Return the [X, Y] coordinate for the center point of the cell that contains the specified text.  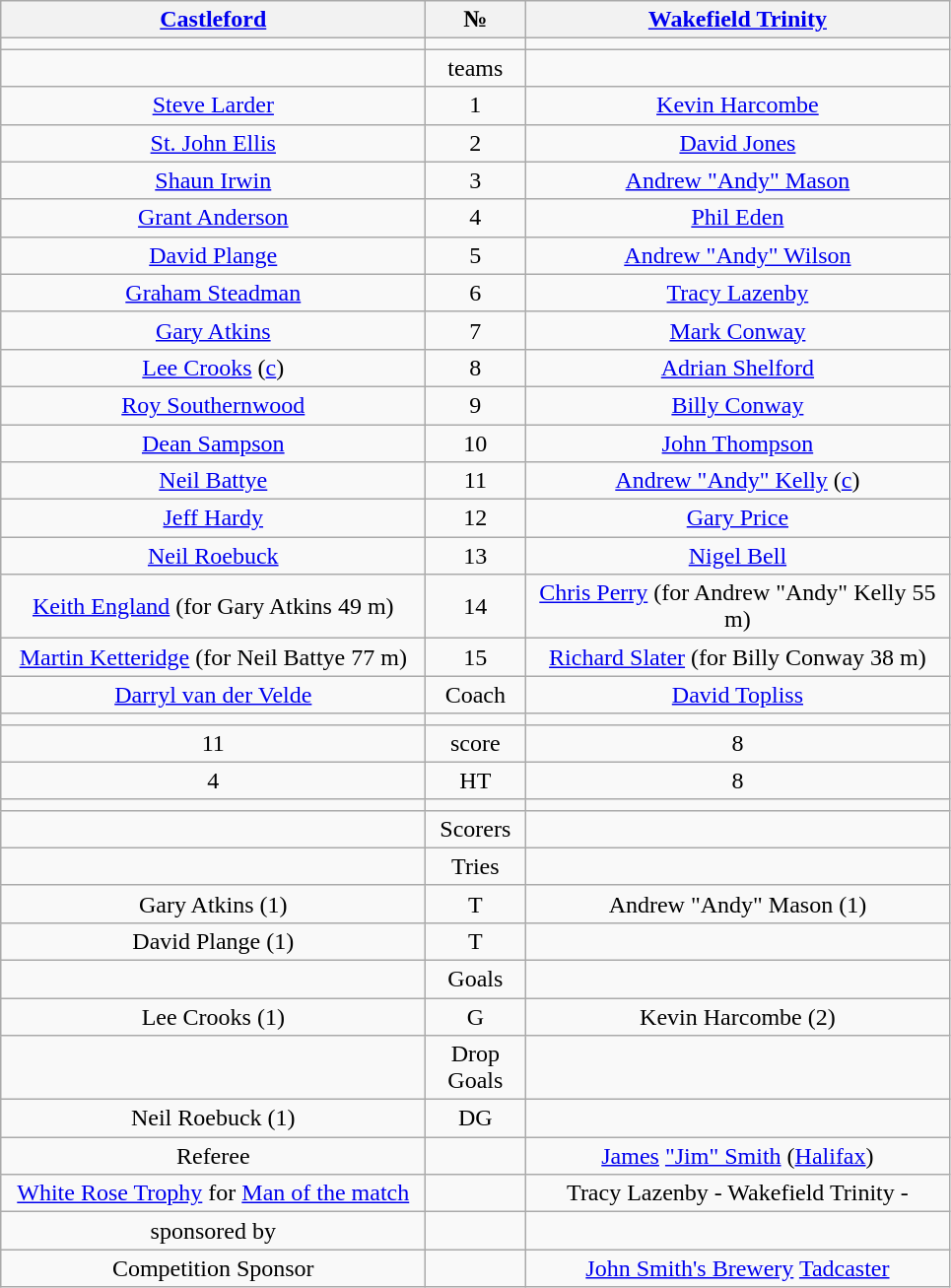
7 [475, 330]
Neil Battye [213, 481]
John Thompson [737, 442]
Neil Roebuck [213, 556]
14 [475, 607]
12 [475, 518]
Lee Crooks (c) [213, 368]
G [475, 1016]
Mark Conway [737, 330]
sponsored by [213, 1231]
Martin Ketteridge (for Neil Battye 77 m) [213, 657]
Kevin Harcombe (2) [737, 1016]
Richard Slater (for Billy Conway 38 m) [737, 657]
Keith England (for Gary Atkins 49 m) [213, 607]
score [475, 743]
Kevin Harcombe [737, 105]
Graham Steadman [213, 293]
Dean Sampson [213, 442]
Phil Eden [737, 218]
David Plange (1) [213, 941]
Billy Conway [737, 405]
David Jones [737, 143]
Jeff Hardy [213, 518]
Lee Crooks (1) [213, 1016]
6 [475, 293]
1 [475, 105]
Gary Atkins (1) [213, 904]
Andrew "Andy" Kelly (c) [737, 481]
Scorers [475, 829]
Wakefield Trinity [737, 20]
Competition Sponsor [213, 1268]
James "Jim" Smith (Halifax) [737, 1156]
Goals [475, 979]
Shaun Irwin [213, 180]
№ [475, 20]
Andrew "Andy" Wilson [737, 255]
Darryl van der Velde [213, 695]
15 [475, 657]
Nigel Bell [737, 556]
9 [475, 405]
HT [475, 780]
Gary Atkins [213, 330]
Coach [475, 695]
DG [475, 1119]
Grant Anderson [213, 218]
Drop Goals [475, 1068]
Castleford [213, 20]
John Smith's Brewery Tadcaster [737, 1268]
Andrew "Andy" Mason (1) [737, 904]
White Rose Trophy for Man of the match [213, 1193]
David Plange [213, 255]
Adrian Shelford [737, 368]
5 [475, 255]
Steve Larder [213, 105]
Tries [475, 866]
2 [475, 143]
Neil Roebuck (1) [213, 1119]
teams [475, 68]
Roy Southernwood [213, 405]
David Topliss [737, 695]
10 [475, 442]
3 [475, 180]
Andrew "Andy" Mason [737, 180]
Tracy Lazenby - Wakefield Trinity - [737, 1193]
St. John Ellis [213, 143]
Tracy Lazenby [737, 293]
Referee [213, 1156]
13 [475, 556]
Chris Perry (for Andrew "Andy" Kelly 55 m) [737, 607]
Gary Price [737, 518]
